Detect which cell encompasses the target text, then output its (X, Y) center coordinate. 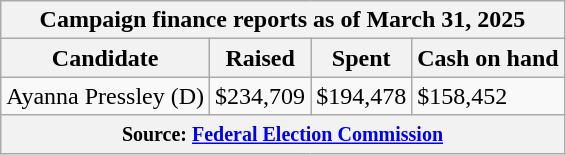
$194,478 (362, 96)
$158,452 (488, 96)
Cash on hand (488, 58)
$234,709 (260, 96)
Spent (362, 58)
Candidate (106, 58)
Ayanna Pressley (D) (106, 96)
Raised (260, 58)
Source: Federal Election Commission (282, 134)
Campaign finance reports as of March 31, 2025 (282, 20)
